Output the [X, Y] coordinate of the center of the cell containing the given text.  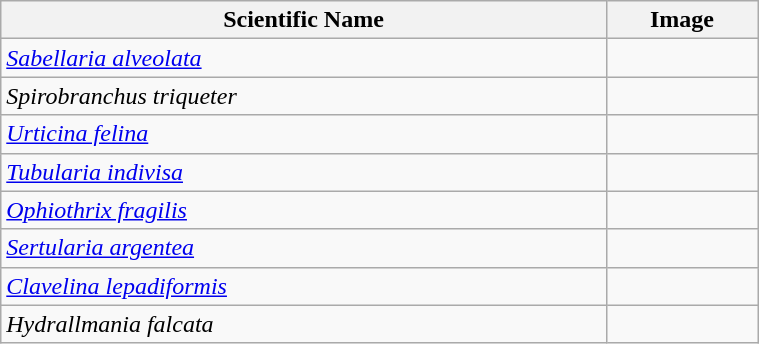
Sabellaria alveolata [304, 58]
Spirobranchus triqueter [304, 96]
Hydrallmania falcata [304, 324]
Ophiothrix fragilis [304, 210]
Scientific Name [304, 20]
Image [682, 20]
Urticina felina [304, 134]
Clavelina lepadiformis [304, 286]
Sertularia argentea [304, 248]
Tubularia indivisa [304, 172]
